Pinpoint the cell where the given text exists, returning its [X, Y] midpoint coordinate. 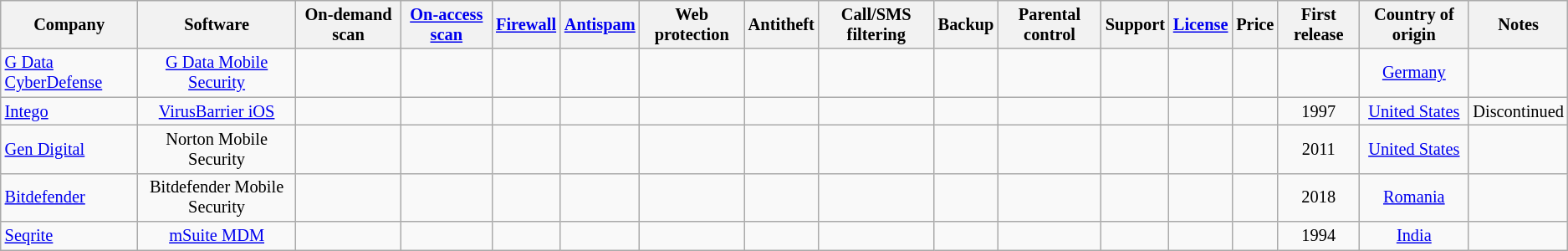
2018 [1318, 197]
Parental control [1050, 24]
Support [1136, 24]
mSuite MDM [217, 236]
Norton Mobile Security [217, 149]
Notes [1518, 24]
On-access scan [447, 24]
Bitdefender [69, 197]
G Data Mobile Security [217, 73]
Discontinued [1518, 111]
Company [69, 24]
Web protection [692, 24]
Firewall [526, 24]
Software [217, 24]
Country of origin [1413, 24]
Romania [1413, 197]
Price [1254, 24]
License [1201, 24]
1994 [1318, 236]
First release [1318, 24]
Bitdefender Mobile Security [217, 197]
Gen Digital [69, 149]
Intego [69, 111]
Germany [1413, 73]
Backup [967, 24]
G Data CyberDefense [69, 73]
On-demand scan [349, 24]
India [1413, 236]
Call/SMS filtering [876, 24]
Seqrite [69, 236]
2011 [1318, 149]
Antitheft [781, 24]
VirusBarrier iOS [217, 111]
Antispam [600, 24]
1997 [1318, 111]
